Output the [x, y] coordinate of the center of the cell containing the given text.  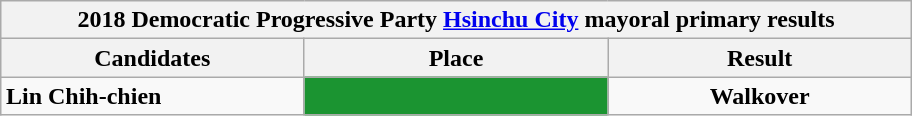
2018 Democratic Progressive Party Hsinchu City mayoral primary results [456, 20]
Candidates [152, 58]
Result [760, 58]
Place [456, 58]
Walkover [760, 96]
Lin Chih-chien [152, 96]
